Provide the [x, y] coordinate of the cell's center where the given text is located.  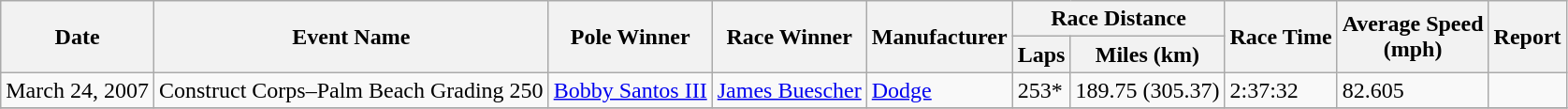
Laps [1041, 54]
82.605 [1413, 90]
Bobby Santos III [631, 90]
Manufacturer [939, 37]
189.75 (305.37) [1147, 90]
Average Speed(mph) [1413, 37]
Race Distance [1119, 19]
James Buescher [790, 90]
Miles (km) [1147, 54]
2:37:32 [1281, 90]
Construct Corps–Palm Beach Grading 250 [351, 90]
Pole Winner [631, 37]
Race Winner [790, 37]
Race Time [1281, 37]
253* [1041, 90]
March 24, 2007 [78, 90]
Event Name [351, 37]
Report [1527, 37]
Date [78, 37]
Dodge [939, 90]
